Identify which cell holds the provided text, then report its (x, y) central coordinate. 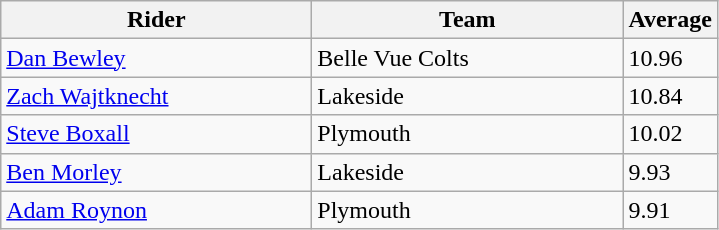
Ben Morley (156, 172)
Dan Bewley (156, 58)
10.84 (670, 96)
10.96 (670, 58)
Average (670, 20)
Zach Wajtknecht (156, 96)
Rider (156, 20)
9.91 (670, 210)
Belle Vue Colts (468, 58)
Adam Roynon (156, 210)
9.93 (670, 172)
Steve Boxall (156, 134)
10.02 (670, 134)
Team (468, 20)
